Provide the [x, y] coordinate of the cell's center where the given text is located.  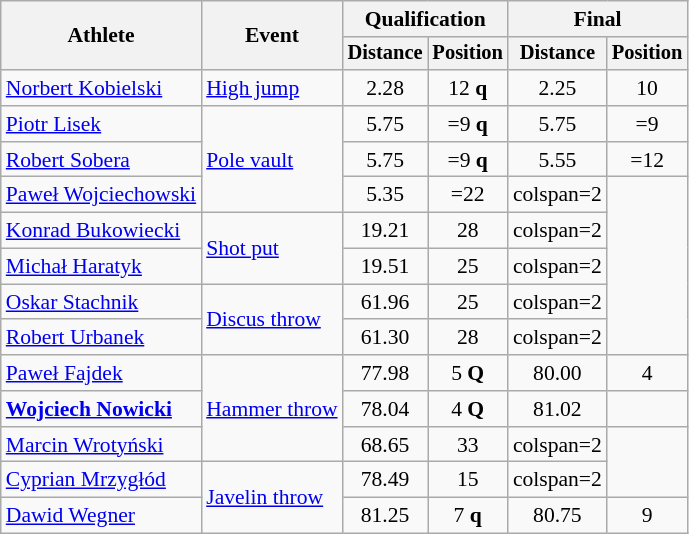
Hammer throw [272, 408]
4 Q [468, 409]
77.98 [386, 373]
Dawid Wegner [101, 516]
Marcin Wrotyński [101, 445]
Discus throw [272, 320]
Pole vault [272, 160]
19.51 [386, 267]
=22 [468, 195]
81.25 [386, 516]
Paweł Fajdek [101, 373]
2.28 [386, 88]
15 [468, 480]
Michał Haratyk [101, 267]
Qualification [426, 19]
61.96 [386, 302]
Paweł Wojciechowski [101, 195]
5 Q [468, 373]
Shot put [272, 248]
=9 [647, 124]
Wojciech Nowicki [101, 409]
Konrad Bukowiecki [101, 231]
19.21 [386, 231]
80.00 [558, 373]
10 [647, 88]
5.35 [386, 195]
Piotr Lisek [101, 124]
4 [647, 373]
Robert Urbanek [101, 338]
Athlete [101, 36]
Oskar Stachnik [101, 302]
Robert Sobera [101, 160]
80.75 [558, 516]
High jump [272, 88]
68.65 [386, 445]
12 q [468, 88]
78.04 [386, 409]
7 q [468, 516]
Javelin throw [272, 498]
Event [272, 36]
78.49 [386, 480]
61.30 [386, 338]
=12 [647, 160]
Final [598, 19]
2.25 [558, 88]
5.55 [558, 160]
33 [468, 445]
81.02 [558, 409]
Norbert Kobielski [101, 88]
Cyprian Mrzygłód [101, 480]
9 [647, 516]
